Pinpoint the cell where the given text exists, returning its (X, Y) midpoint coordinate. 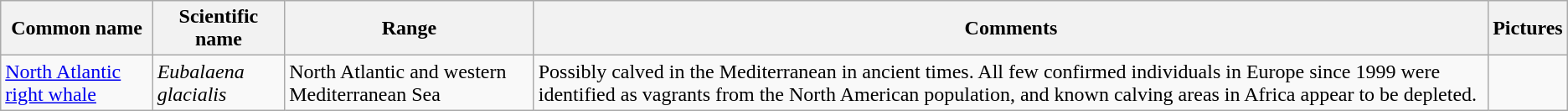
North Atlantic right whale (77, 82)
Scientific name (219, 29)
North Atlantic and western Mediterranean Sea (410, 82)
Eubalaena glacialis (219, 82)
Range (410, 29)
Comments (1010, 29)
Common name (77, 29)
Pictures (1528, 29)
